Provide the [X, Y] coordinate of the cell's center where the given text is located.  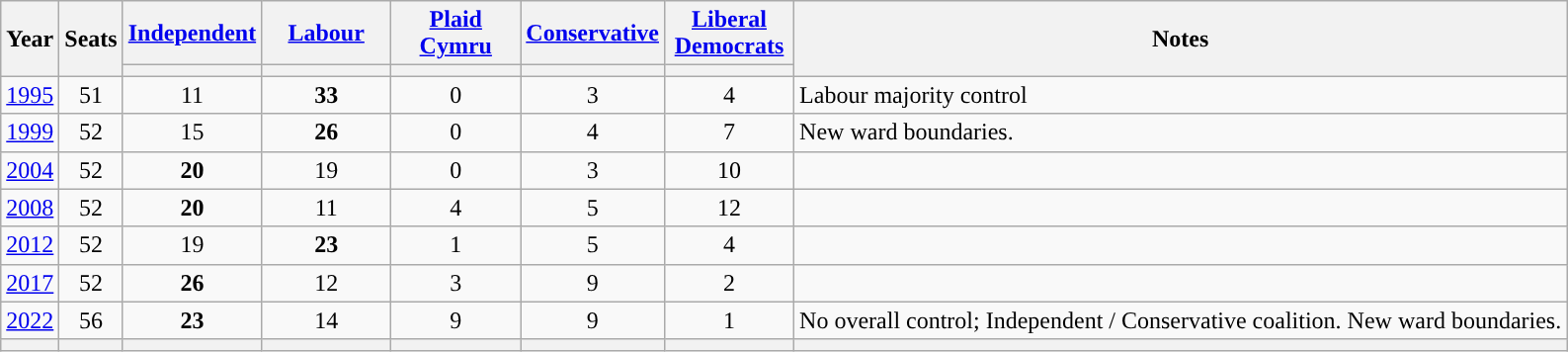
51 [91, 95]
14 [326, 320]
10 [729, 170]
1999 [30, 132]
15 [192, 132]
Independent [192, 34]
Notes [1181, 39]
Seats [91, 39]
56 [91, 320]
2022 [30, 320]
2017 [30, 283]
No overall control; Independent / Conservative coalition. New ward boundaries. [1181, 320]
Year [30, 39]
2 [729, 283]
Plaid Cymru [456, 34]
2012 [30, 245]
2008 [30, 208]
33 [326, 95]
Labour majority control [1181, 95]
7 [729, 132]
New ward boundaries. [1181, 132]
Conservative [593, 34]
Labour [326, 34]
Liberal Democrats [729, 34]
2004 [30, 170]
1995 [30, 95]
